Search for the cell housing the specified text and yield its [X, Y] center coordinate. 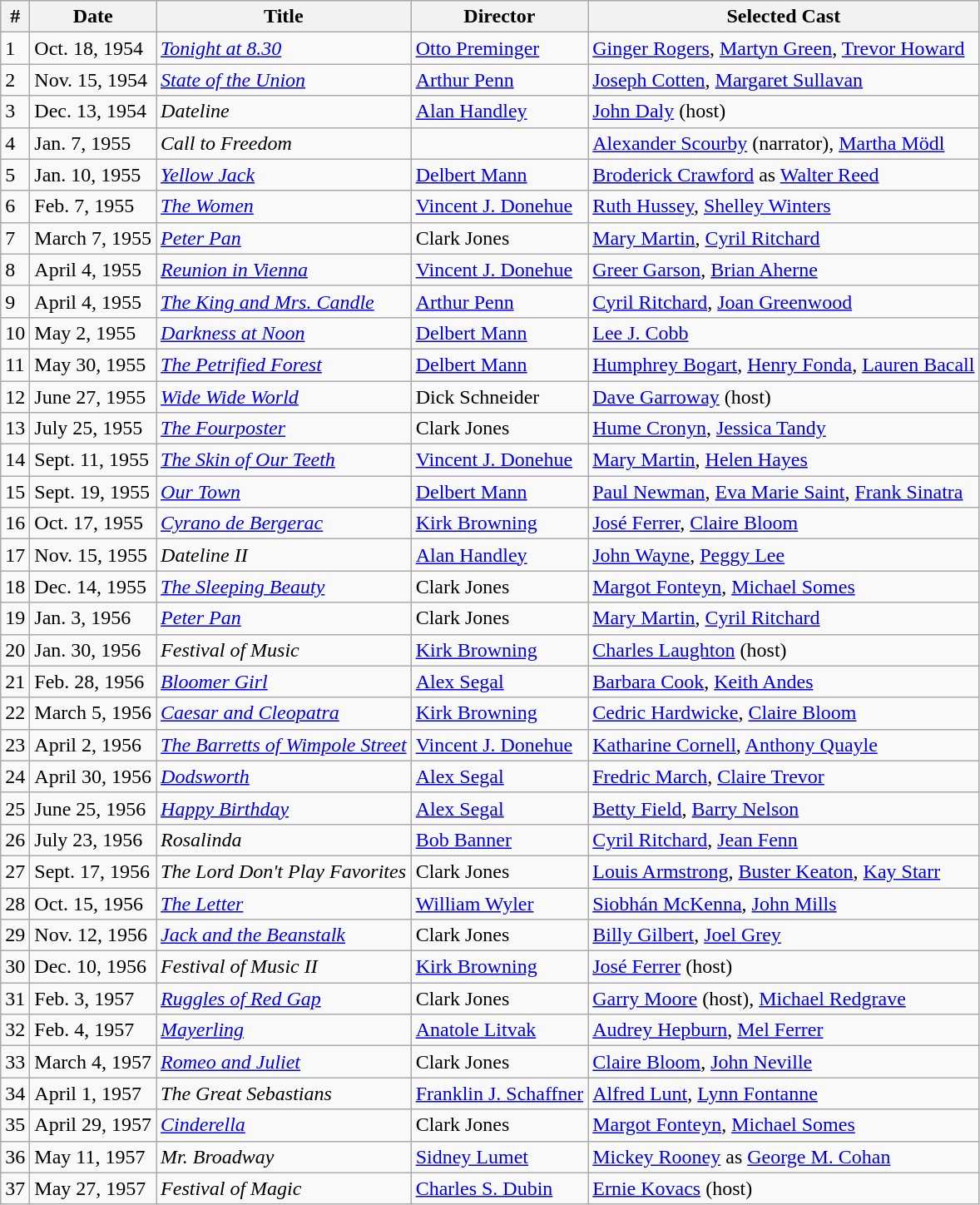
10 [15, 333]
1 [15, 48]
April 30, 1956 [93, 776]
July 25, 1955 [93, 429]
Reunion in Vienna [285, 270]
Siobhán McKenna, John Mills [784, 903]
Sept. 11, 1955 [93, 460]
Billy Gilbert, Joel Grey [784, 935]
Dodsworth [285, 776]
The Great Sebastians [285, 1093]
Feb. 28, 1956 [93, 682]
Anatole Litvak [499, 1030]
Wide Wide World [285, 397]
Jack and the Beanstalk [285, 935]
Darkness at Noon [285, 333]
Bob Banner [499, 840]
Fredric March, Claire Trevor [784, 776]
Barbara Cook, Keith Andes [784, 682]
The Letter [285, 903]
35 [15, 1125]
Dec. 10, 1956 [93, 967]
17 [15, 555]
The Petrified Forest [285, 364]
The Lord Don't Play Favorites [285, 871]
Dick Schneider [499, 397]
Katharine Cornell, Anthony Quayle [784, 745]
Tonight at 8.30 [285, 48]
14 [15, 460]
Oct. 18, 1954 [93, 48]
Dec. 14, 1955 [93, 587]
Dateline [285, 112]
June 27, 1955 [93, 397]
Festival of Music II [285, 967]
April 1, 1957 [93, 1093]
6 [15, 206]
The King and Mrs. Candle [285, 301]
Director [499, 17]
8 [15, 270]
Louis Armstrong, Buster Keaton, Kay Starr [784, 871]
Festival of Magic [285, 1188]
Claire Bloom, John Neville [784, 1062]
Sept. 19, 1955 [93, 492]
Charles S. Dubin [499, 1188]
March 4, 1957 [93, 1062]
Cedric Hardwicke, Claire Bloom [784, 713]
26 [15, 840]
Ruggles of Red Gap [285, 999]
The Skin of Our Teeth [285, 460]
Nov. 12, 1956 [93, 935]
Date [93, 17]
Paul Newman, Eva Marie Saint, Frank Sinatra [784, 492]
Cyrano de Bergerac [285, 523]
Sept. 17, 1956 [93, 871]
Ernie Kovacs (host) [784, 1188]
9 [15, 301]
Joseph Cotten, Margaret Sullavan [784, 80]
The Fourposter [285, 429]
27 [15, 871]
Selected Cast [784, 17]
4 [15, 143]
Bloomer Girl [285, 682]
32 [15, 1030]
Oct. 15, 1956 [93, 903]
Feb. 7, 1955 [93, 206]
Jan. 30, 1956 [93, 650]
Caesar and Cleopatra [285, 713]
Dave Garroway (host) [784, 397]
Ruth Hussey, Shelley Winters [784, 206]
11 [15, 364]
Dec. 13, 1954 [93, 112]
March 5, 1956 [93, 713]
20 [15, 650]
Our Town [285, 492]
Humphrey Bogart, Henry Fonda, Lauren Bacall [784, 364]
May 27, 1957 [93, 1188]
Alfred Lunt, Lynn Fontanne [784, 1093]
Jan. 7, 1955 [93, 143]
May 11, 1957 [93, 1157]
3 [15, 112]
William Wyler [499, 903]
18 [15, 587]
John Wayne, Peggy Lee [784, 555]
Otto Preminger [499, 48]
Nov. 15, 1955 [93, 555]
The Women [285, 206]
Betty Field, Barry Nelson [784, 808]
22 [15, 713]
Feb. 3, 1957 [93, 999]
John Daly (host) [784, 112]
23 [15, 745]
Hume Cronyn, Jessica Tandy [784, 429]
José Ferrer (host) [784, 967]
Call to Freedom [285, 143]
May 2, 1955 [93, 333]
Jan. 10, 1955 [93, 175]
33 [15, 1062]
# [15, 17]
The Sleeping Beauty [285, 587]
24 [15, 776]
34 [15, 1093]
Sidney Lumet [499, 1157]
José Ferrer, Claire Bloom [784, 523]
Broderick Crawford as Walter Reed [784, 175]
March 7, 1955 [93, 238]
April 2, 1956 [93, 745]
Happy Birthday [285, 808]
The Barretts of Wimpole Street [285, 745]
Romeo and Juliet [285, 1062]
31 [15, 999]
Alexander Scourby (narrator), Martha Mödl [784, 143]
Franklin J. Schaffner [499, 1093]
May 30, 1955 [93, 364]
State of the Union [285, 80]
Charles Laughton (host) [784, 650]
Yellow Jack [285, 175]
Nov. 15, 1954 [93, 80]
Cinderella [285, 1125]
Dateline II [285, 555]
12 [15, 397]
37 [15, 1188]
7 [15, 238]
Greer Garson, Brian Aherne [784, 270]
19 [15, 618]
Audrey Hepburn, Mel Ferrer [784, 1030]
5 [15, 175]
Garry Moore (host), Michael Redgrave [784, 999]
Mr. Broadway [285, 1157]
Mary Martin, Helen Hayes [784, 460]
13 [15, 429]
2 [15, 80]
Lee J. Cobb [784, 333]
36 [15, 1157]
Oct. 17, 1955 [93, 523]
Jan. 3, 1956 [93, 618]
Ginger Rogers, Martyn Green, Trevor Howard [784, 48]
29 [15, 935]
July 23, 1956 [93, 840]
Mayerling [285, 1030]
25 [15, 808]
Mickey Rooney as George M. Cohan [784, 1157]
30 [15, 967]
16 [15, 523]
Title [285, 17]
June 25, 1956 [93, 808]
Cyril Ritchard, Jean Fenn [784, 840]
Rosalinda [285, 840]
Festival of Music [285, 650]
Feb. 4, 1957 [93, 1030]
Cyril Ritchard, Joan Greenwood [784, 301]
28 [15, 903]
April 29, 1957 [93, 1125]
21 [15, 682]
15 [15, 492]
